Identify which cell holds the provided text, then report its [X, Y] central coordinate. 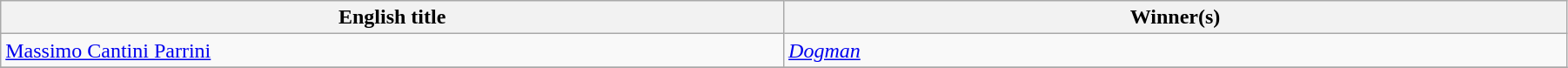
Winner(s) [1176, 17]
English title [392, 17]
Dogman [1176, 51]
Massimo Cantini Parrini [392, 51]
